Output the [X, Y] coordinate of the center of the cell containing the given text.  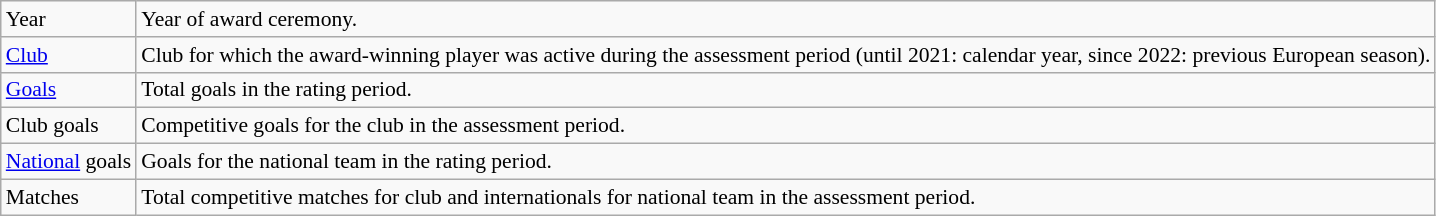
Club for which the award-winning player was active during the assessment period (until 2021: calendar year, since 2022: previous European season). [786, 55]
Goals [68, 90]
Total goals in the rating period. [786, 90]
Year [68, 19]
Matches [68, 197]
Goals for the national team in the rating period. [786, 162]
National goals [68, 162]
Total competitive matches for club and internationals for national team in the assessment period. [786, 197]
Club [68, 55]
Year of award ceremony. [786, 19]
Club goals [68, 126]
Competitive goals for the club in the assessment period. [786, 126]
